Detect which cell encompasses the target text, then output its [X, Y] center coordinate. 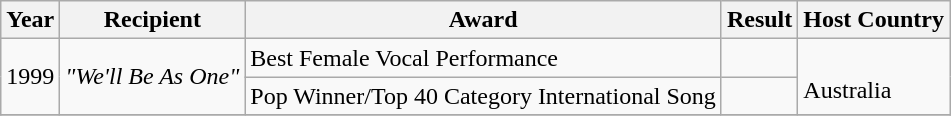
1999 [30, 77]
Result [759, 20]
Australia [874, 77]
Best Female Vocal Performance [484, 58]
Pop Winner/Top 40 Category International Song [484, 96]
"We'll Be As One" [152, 77]
Recipient [152, 20]
Award [484, 20]
Year [30, 20]
Host Country [874, 20]
